Determine the [x, y] coordinate at the center of the cell enclosing the given text.  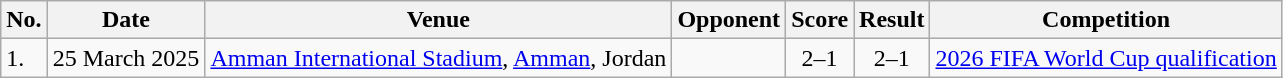
Date [126, 20]
2026 FIFA World Cup qualification [1106, 58]
Result [892, 20]
Venue [438, 20]
No. [24, 20]
Competition [1106, 20]
Score [820, 20]
Opponent [729, 20]
Amman International Stadium, Amman, Jordan [438, 58]
1. [24, 58]
25 March 2025 [126, 58]
